For the text-containing cell, return its midpoint in (X, Y) coordinate format. 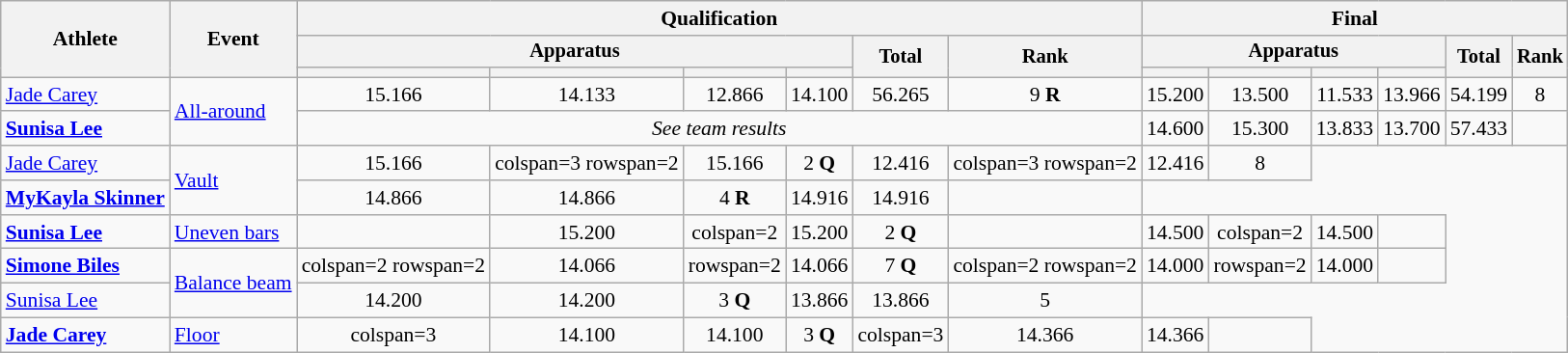
All-around (233, 112)
Athlete (85, 39)
54.199 (1479, 95)
14.600 (1175, 129)
Event (233, 39)
14.133 (586, 95)
Final (1355, 18)
12.866 (735, 95)
56.265 (901, 95)
7 Q (901, 266)
13.966 (1412, 95)
57.433 (1479, 129)
4 R (735, 198)
11.533 (1344, 95)
Simone Biles (85, 266)
Balance beam (233, 284)
13.500 (1259, 95)
9 R (1045, 95)
13.833 (1344, 129)
Qualification (719, 18)
Vault (233, 179)
See team results (719, 129)
Uneven bars (233, 232)
MyKayla Skinner (85, 198)
5 (1045, 301)
15.300 (1259, 129)
Floor (233, 336)
13.700 (1412, 129)
